Identify which cell holds the provided text, then report its [X, Y] central coordinate. 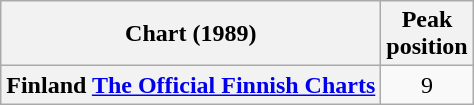
Chart (1989) [191, 34]
9 [427, 85]
Finland The Official Finnish Charts [191, 85]
Peakposition [427, 34]
